Scan for the cell matching the given text and deliver its [X, Y] coordinate at center. 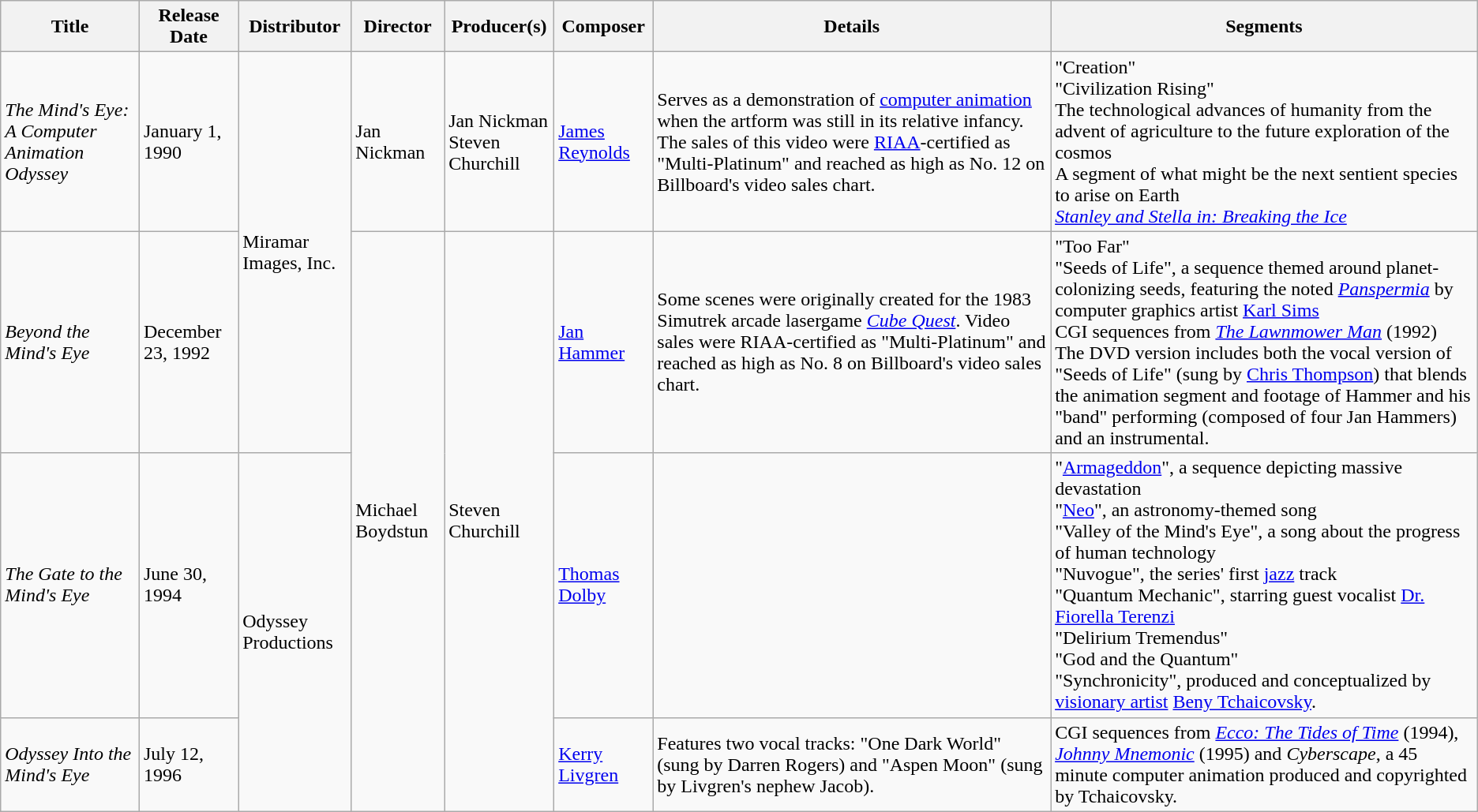
Features two vocal tracks: "One Dark World" (sung by Darren Rogers) and "Aspen Moon" (sung by Livgren's nephew Jacob). [852, 764]
January 1, 1990 [188, 142]
Odyssey Productions [295, 632]
Release Date [188, 27]
James Reynolds [603, 142]
Jan NickmanSteven Churchill [499, 142]
July 12, 1996 [188, 764]
Michael Boydstun [398, 521]
Steven Churchill [499, 521]
The Mind's Eye: A Computer Animation Odyssey [70, 142]
Composer [603, 27]
Miramar Images, Inc. [295, 253]
Director [398, 27]
December 23, 1992 [188, 342]
Kerry Livgren [603, 764]
Segments [1265, 27]
Details [852, 27]
Thomas Dolby [603, 586]
The Gate to the Mind's Eye [70, 586]
Jan Hammer [603, 342]
Producer(s) [499, 27]
Odyssey Into the Mind's Eye [70, 764]
Distributor [295, 27]
Jan Nickman [398, 142]
Title [70, 27]
June 30, 1994 [188, 586]
Beyond the Mind's Eye [70, 342]
